From the cell containing the given text, extract its center point as [X, Y] coordinate. 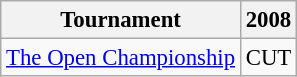
CUT [268, 58]
2008 [268, 20]
Tournament [121, 20]
The Open Championship [121, 58]
